Detect which cell encompasses the target text, then output its [x, y] center coordinate. 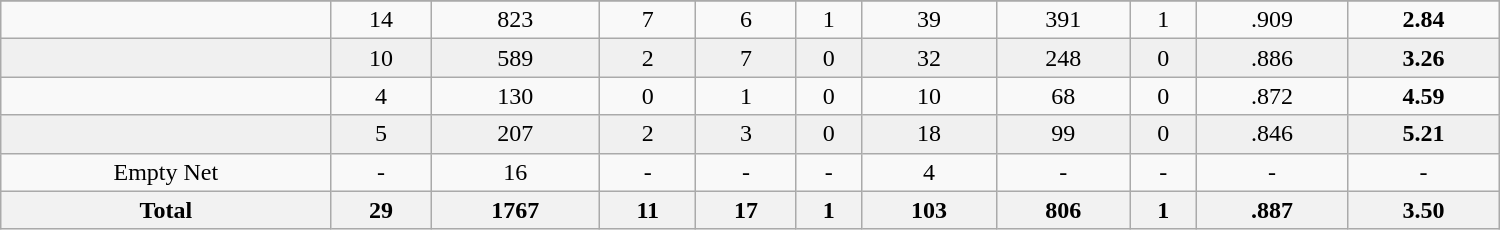
39 [929, 20]
5 [381, 134]
99 [1063, 134]
Total [166, 210]
103 [929, 210]
589 [516, 58]
.886 [1272, 58]
.872 [1272, 96]
.887 [1272, 210]
207 [516, 134]
32 [929, 58]
3 [746, 134]
5.21 [1424, 134]
14 [381, 20]
.909 [1272, 20]
68 [1063, 96]
16 [516, 172]
18 [929, 134]
17 [746, 210]
391 [1063, 20]
2.84 [1424, 20]
.846 [1272, 134]
11 [648, 210]
6 [746, 20]
130 [516, 96]
Empty Net [166, 172]
248 [1063, 58]
29 [381, 210]
823 [516, 20]
3.26 [1424, 58]
4.59 [1424, 96]
806 [1063, 210]
1767 [516, 210]
3.50 [1424, 210]
